Return (X, Y) of the center of cell containing provided text 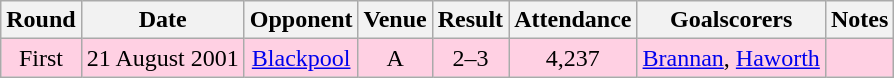
Result (470, 20)
4,237 (573, 58)
21 August 2001 (162, 58)
Venue (395, 20)
Goalscorers (731, 20)
Attendance (573, 20)
Opponent (301, 20)
Blackpool (301, 58)
2–3 (470, 58)
A (395, 58)
Brannan, Haworth (731, 58)
Notes (859, 20)
First (41, 58)
Round (41, 20)
Date (162, 20)
